Pinpoint the cell where the given text exists, returning its (X, Y) midpoint coordinate. 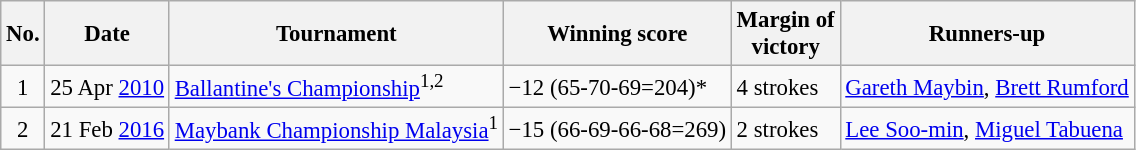
Gareth Maybin, Brett Rumford (987, 87)
21 Feb 2016 (107, 129)
Date (107, 34)
Maybank Championship Malaysia1 (336, 129)
−12 (65-70-69=204)* (617, 87)
Runners-up (987, 34)
2 (23, 129)
Ballantine's Championship1,2 (336, 87)
−15 (66-69-66-68=269) (617, 129)
Margin ofvictory (786, 34)
No. (23, 34)
Winning score (617, 34)
25 Apr 2010 (107, 87)
Tournament (336, 34)
Lee Soo-min, Miguel Tabuena (987, 129)
1 (23, 87)
4 strokes (786, 87)
2 strokes (786, 129)
